Scan for the cell matching the given text and deliver its [x, y] coordinate at center. 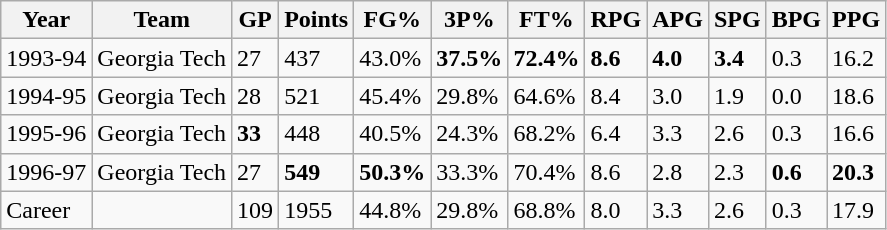
BPG [796, 20]
1994-95 [46, 96]
37.5% [470, 58]
521 [316, 96]
0.0 [796, 96]
8.4 [616, 96]
33.3% [470, 172]
3P% [470, 20]
1996-97 [46, 172]
16.2 [856, 58]
GP [256, 20]
70.4% [546, 172]
Year [46, 20]
FG% [392, 20]
437 [316, 58]
50.3% [392, 172]
6.4 [616, 134]
1.9 [737, 96]
1995-96 [46, 134]
PPG [856, 20]
18.6 [856, 96]
64.6% [546, 96]
72.4% [546, 58]
43.0% [392, 58]
68.8% [546, 210]
68.2% [546, 134]
3.0 [678, 96]
RPG [616, 20]
16.6 [856, 134]
44.8% [392, 210]
8.0 [616, 210]
17.9 [856, 210]
109 [256, 210]
4.0 [678, 58]
28 [256, 96]
24.3% [470, 134]
1955 [316, 210]
3.4 [737, 58]
40.5% [392, 134]
2.3 [737, 172]
20.3 [856, 172]
Team [162, 20]
APG [678, 20]
45.4% [392, 96]
2.8 [678, 172]
SPG [737, 20]
Career [46, 210]
1993-94 [46, 58]
FT% [546, 20]
0.6 [796, 172]
549 [316, 172]
448 [316, 134]
Points [316, 20]
33 [256, 134]
